Pinpoint the cell where the given text exists, returning its [X, Y] midpoint coordinate. 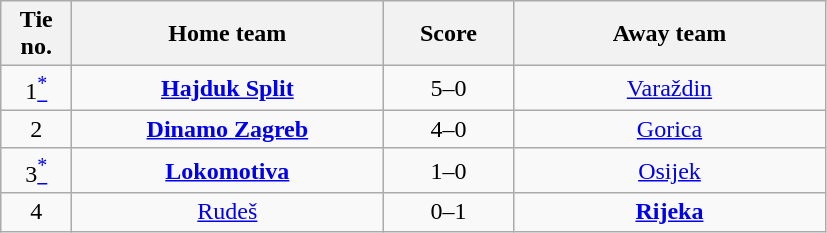
Gorica [670, 129]
Dinamo Zagreb [228, 129]
Osijek [670, 170]
Lokomotiva [228, 170]
3* [36, 170]
Hajduk Split [228, 88]
Varaždin [670, 88]
Tie no. [36, 34]
0–1 [448, 212]
Home team [228, 34]
Score [448, 34]
Rijeka [670, 212]
Away team [670, 34]
4 [36, 212]
5–0 [448, 88]
2 [36, 129]
4–0 [448, 129]
1–0 [448, 170]
1* [36, 88]
Rudeš [228, 212]
